Return the (x, y) coordinate for the center point of the cell that contains the specified text.  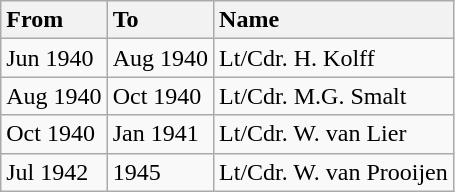
Name (334, 20)
Lt/Cdr. M.G. Smalt (334, 96)
Jul 1942 (54, 172)
From (54, 20)
Lt/Cdr. W. van Prooijen (334, 172)
1945 (160, 172)
Lt/Cdr. H. Kolff (334, 58)
Lt/Cdr. W. van Lier (334, 134)
Jan 1941 (160, 134)
To (160, 20)
Jun 1940 (54, 58)
